Find where the given text appears and provide that cell's center as [x, y] coordinate. 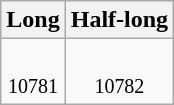
10782 [119, 72]
Half-long [119, 20]
10781 [33, 72]
Long [33, 20]
